Pinpoint the cell where the given text exists, returning its [X, Y] midpoint coordinate. 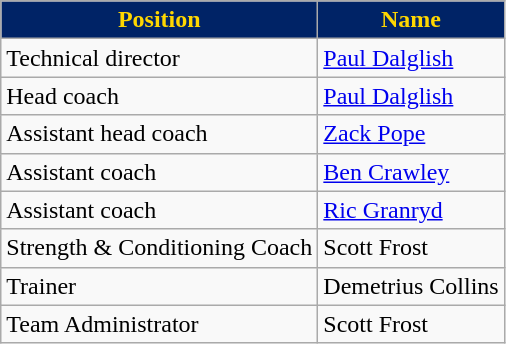
Demetrius Collins [411, 286]
Team Administrator [160, 324]
Ben Crawley [411, 172]
Ric Granryd [411, 210]
Name [411, 20]
Trainer [160, 286]
Technical director [160, 58]
Head coach [160, 96]
Position [160, 20]
Zack Pope [411, 134]
Assistant head coach [160, 134]
Strength & Conditioning Coach [160, 248]
